Scan for the cell matching the given text and deliver its (X, Y) coordinate at center. 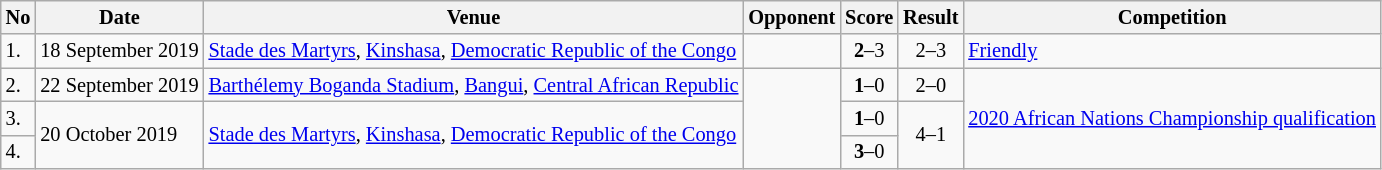
2–0 (930, 85)
Barthélemy Boganda Stadium, Bangui, Central African Republic (474, 85)
1. (18, 51)
Result (930, 17)
Opponent (792, 17)
Date (119, 17)
2020 African Nations Championship qualification (1172, 118)
No (18, 17)
22 September 2019 (119, 85)
2. (18, 85)
Venue (474, 17)
Friendly (1172, 51)
4–1 (930, 134)
3–0 (869, 152)
Score (869, 17)
20 October 2019 (119, 134)
3. (18, 118)
18 September 2019 (119, 51)
4. (18, 152)
Competition (1172, 17)
